Return the [x, y] coordinate for the center point of the cell that contains the specified text.  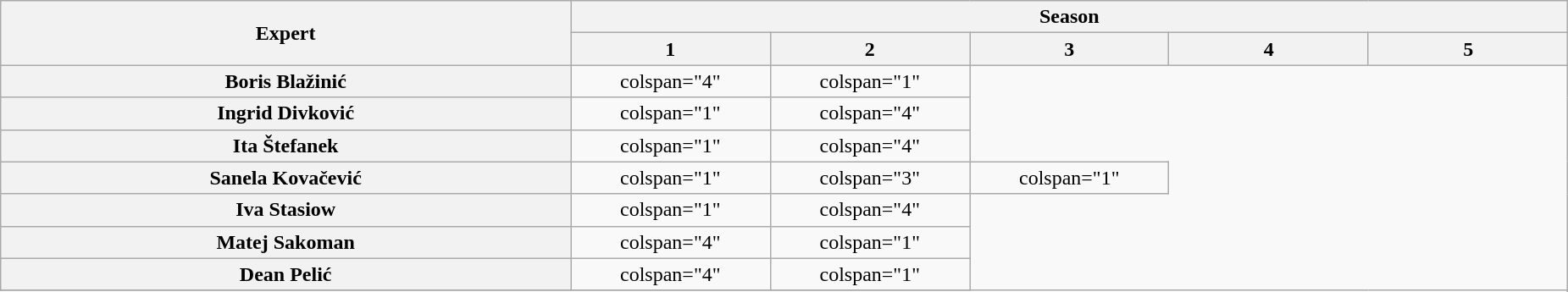
Iva Stasiow [286, 210]
Expert [286, 33]
Ingrid Divković [286, 113]
Dean Pelić [286, 274]
Boris Blažinić [286, 81]
colspan="3" [869, 178]
Ita Štefanek [286, 146]
5 [1468, 49]
3 [1069, 49]
4 [1269, 49]
Season [1069, 17]
Sanela Kovačević [286, 178]
2 [869, 49]
1 [671, 49]
Matej Sakoman [286, 242]
